From the cell containing the given text, extract its center point as [X, Y] coordinate. 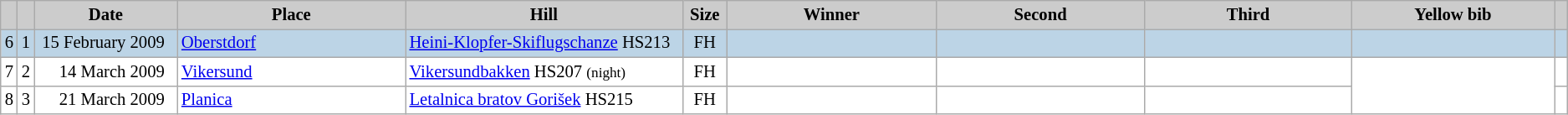
Yellow bib [1453, 14]
Date [105, 14]
Planica [291, 100]
Place [291, 14]
21 March 2009 [105, 100]
7 [9, 71]
2 [26, 71]
15 February 2009 [105, 43]
Letalnica bratov Gorišek HS215 [544, 100]
Winner [831, 14]
Size [704, 14]
3 [26, 100]
8 [9, 100]
Heini-Klopfer-Skiflugschanze HS213 [544, 43]
Vikersundbakken HS207 (night) [544, 71]
Vikersund [291, 71]
14 March 2009 [105, 71]
Hill [544, 14]
Second [1040, 14]
1 [26, 43]
Oberstdorf [291, 43]
6 [9, 43]
Third [1248, 14]
